Identify which cell holds the provided text, then report its (X, Y) central coordinate. 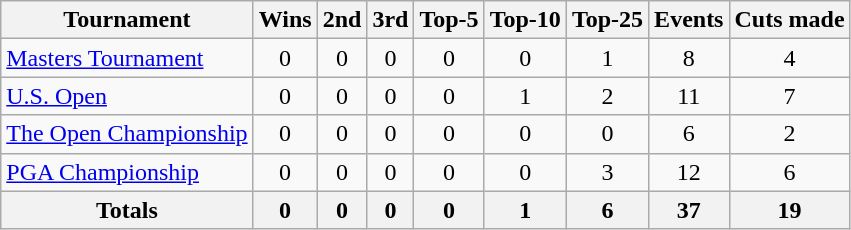
11 (689, 96)
Masters Tournament (127, 58)
Cuts made (790, 20)
12 (689, 172)
37 (689, 210)
Top-5 (449, 20)
Totals (127, 210)
Tournament (127, 20)
3rd (390, 20)
2nd (342, 20)
4 (790, 58)
8 (689, 58)
U.S. Open (127, 96)
Top-25 (607, 20)
19 (790, 210)
7 (790, 96)
3 (607, 172)
Top-10 (525, 20)
Events (689, 20)
Wins (285, 20)
The Open Championship (127, 134)
PGA Championship (127, 172)
